Locate the cell with the specified text and output its (x, y) center coordinate. 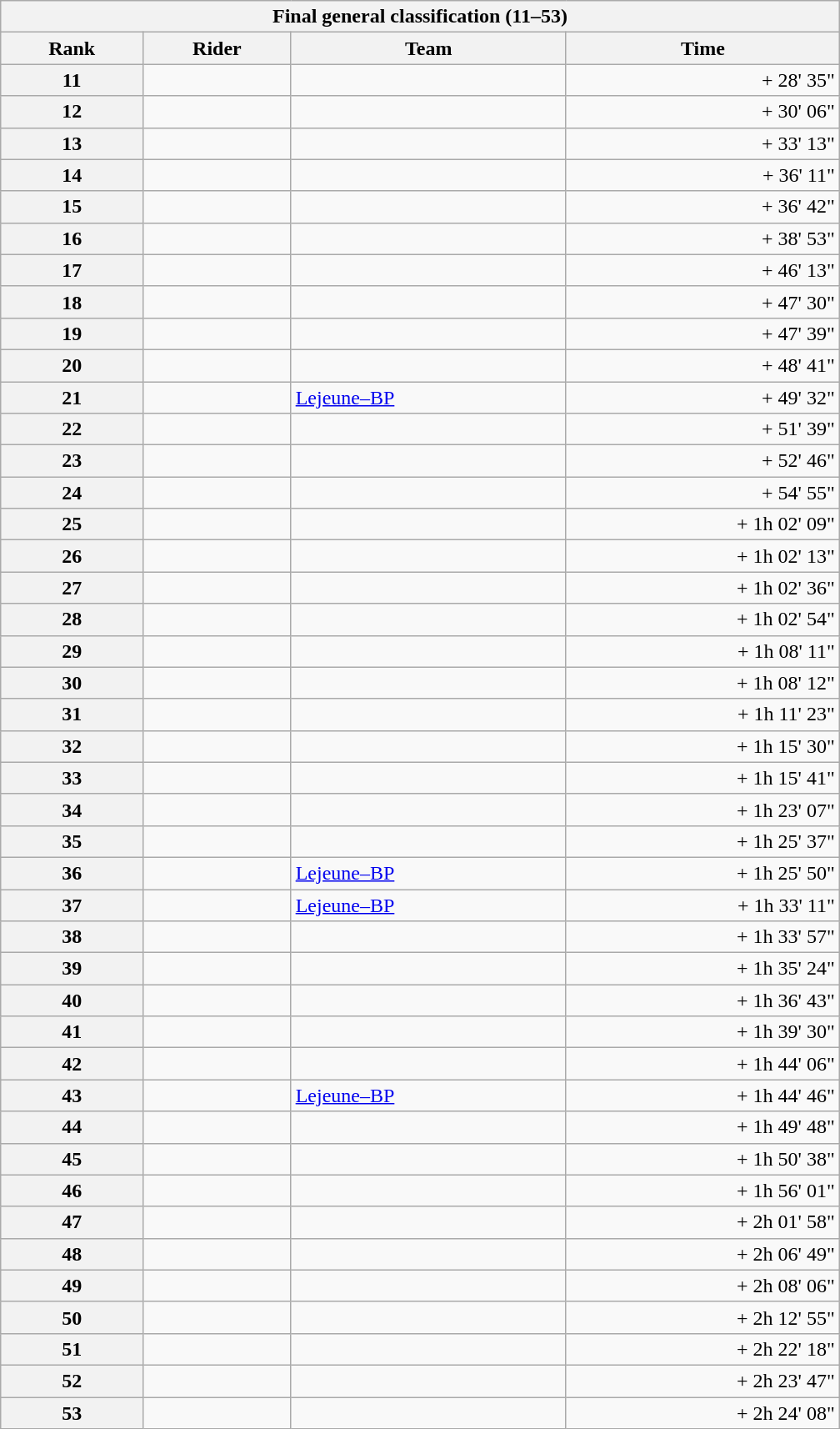
22 (72, 429)
+ 1h 49' 48" (702, 1127)
+ 1h 35' 24" (702, 969)
+ 1h 33' 57" (702, 937)
+ 1h 23' 07" (702, 810)
31 (72, 714)
32 (72, 746)
+ 1h 02' 13" (702, 556)
+ 1h 08' 11" (702, 651)
+ 1h 15' 41" (702, 778)
+ 28' 35" (702, 80)
+ 2h 22' 18" (702, 1349)
42 (72, 1064)
+ 46' 13" (702, 270)
41 (72, 1032)
+ 1h 25' 50" (702, 873)
47 (72, 1222)
+ 1h 50' 38" (702, 1159)
+ 48' 41" (702, 365)
+ 1h 02' 09" (702, 524)
+ 38' 53" (702, 238)
+ 1h 02' 54" (702, 619)
40 (72, 1000)
36 (72, 873)
17 (72, 270)
Rider (217, 48)
29 (72, 651)
44 (72, 1127)
+ 54' 55" (702, 493)
+ 2h 06' 49" (702, 1254)
28 (72, 619)
52 (72, 1381)
33 (72, 778)
12 (72, 112)
Team (428, 48)
+ 1h 25' 37" (702, 841)
+ 47' 30" (702, 302)
Time (702, 48)
Final general classification (11–53) (420, 17)
21 (72, 398)
51 (72, 1349)
37 (72, 905)
20 (72, 365)
39 (72, 969)
34 (72, 810)
14 (72, 175)
38 (72, 937)
15 (72, 207)
11 (72, 80)
+ 2h 12' 55" (702, 1317)
24 (72, 493)
23 (72, 461)
19 (72, 333)
30 (72, 683)
27 (72, 588)
+ 47' 39" (702, 333)
+ 52' 46" (702, 461)
53 (72, 1413)
+ 49' 32" (702, 398)
+ 1h 44' 46" (702, 1096)
+ 33' 13" (702, 143)
+ 1h 56' 01" (702, 1191)
+ 1h 08' 12" (702, 683)
18 (72, 302)
+ 2h 24' 08" (702, 1413)
+ 1h 15' 30" (702, 746)
+ 1h 11' 23" (702, 714)
+ 2h 23' 47" (702, 1381)
+ 1h 44' 06" (702, 1064)
43 (72, 1096)
+ 30' 06" (702, 112)
+ 1h 02' 36" (702, 588)
46 (72, 1191)
+ 1h 36' 43" (702, 1000)
+ 1h 33' 11" (702, 905)
13 (72, 143)
+ 36' 11" (702, 175)
25 (72, 524)
16 (72, 238)
+ 2h 01' 58" (702, 1222)
45 (72, 1159)
+ 36' 42" (702, 207)
48 (72, 1254)
35 (72, 841)
49 (72, 1286)
+ 1h 39' 30" (702, 1032)
+ 2h 08' 06" (702, 1286)
26 (72, 556)
+ 51' 39" (702, 429)
50 (72, 1317)
Rank (72, 48)
